Detect which cell encompasses the target text, then output its (x, y) center coordinate. 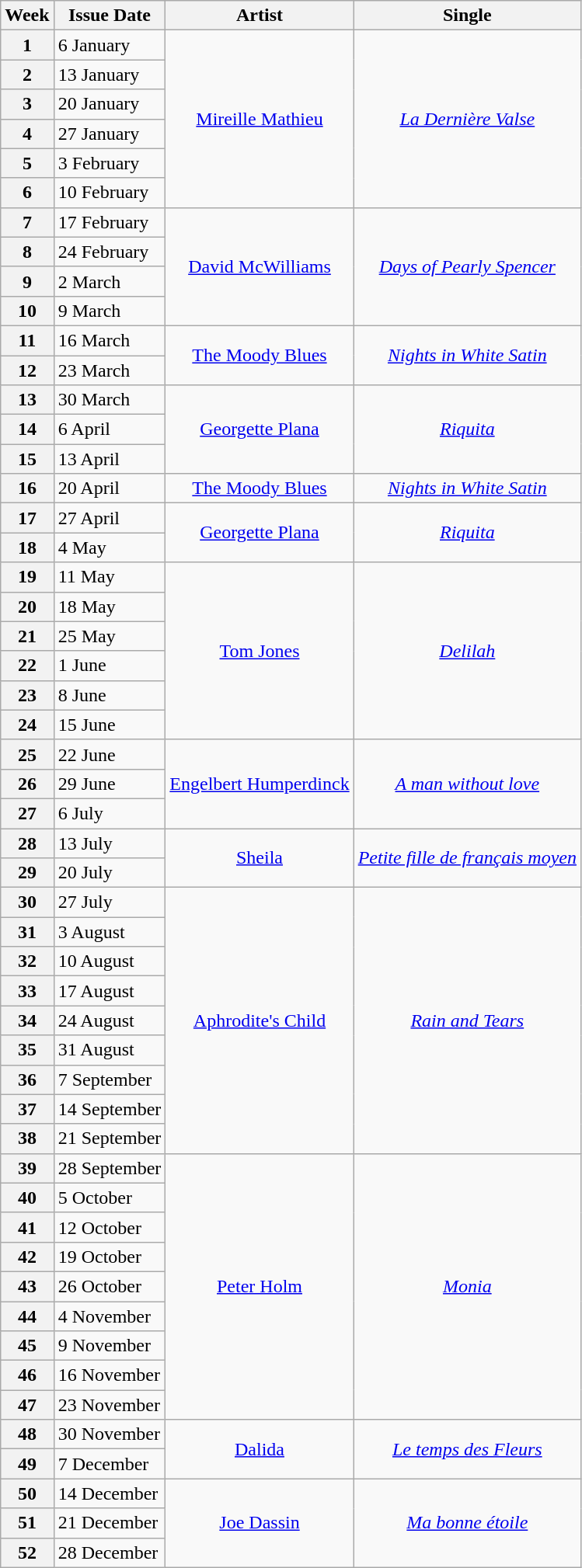
28 (27, 843)
38 (27, 1139)
27 January (110, 134)
La Dernière Valse (467, 119)
7 September (110, 1080)
30 November (110, 1434)
9 November (110, 1346)
43 (27, 1286)
47 (27, 1405)
29 June (110, 784)
3 August (110, 932)
27 (27, 813)
10 February (110, 193)
3 (27, 104)
Dalida (260, 1449)
17 (27, 518)
1 June (110, 666)
40 (27, 1198)
10 (27, 311)
15 (27, 459)
36 (27, 1080)
48 (27, 1434)
27 July (110, 902)
39 (27, 1168)
34 (27, 1020)
27 April (110, 518)
4 (27, 134)
Week (27, 16)
2 March (110, 281)
20 July (110, 873)
44 (27, 1316)
14 (27, 429)
16 (27, 488)
49 (27, 1464)
46 (27, 1375)
6 (27, 193)
11 May (110, 577)
26 (27, 784)
6 July (110, 813)
28 December (110, 1552)
Joe Dassin (260, 1523)
37 (27, 1109)
Petite fille de français moyen (467, 857)
23 (27, 695)
6 January (110, 45)
17 February (110, 222)
8 (27, 252)
13 April (110, 459)
23 March (110, 370)
19 October (110, 1257)
Artist (260, 16)
28 September (110, 1168)
45 (27, 1346)
13 July (110, 843)
Sheila (260, 857)
Ma bonne étoile (467, 1523)
Delilah (467, 651)
21 September (110, 1139)
A man without love (467, 784)
21 (27, 636)
12 (27, 370)
31 (27, 932)
20 January (110, 104)
7 December (110, 1464)
26 October (110, 1286)
Monia (467, 1286)
5 (27, 163)
30 (27, 902)
6 April (110, 429)
Issue Date (110, 16)
24 August (110, 1020)
16 March (110, 340)
2 (27, 75)
4 November (110, 1316)
17 August (110, 991)
13 (27, 400)
20 April (110, 488)
24 (27, 725)
1 (27, 45)
11 (27, 340)
Single (467, 16)
35 (27, 1050)
22 (27, 666)
52 (27, 1552)
9 March (110, 311)
23 November (110, 1405)
3 February (110, 163)
30 March (110, 400)
42 (27, 1257)
13 January (110, 75)
12 October (110, 1227)
15 June (110, 725)
33 (27, 991)
25 May (110, 636)
24 February (110, 252)
David McWilliams (260, 266)
14 September (110, 1109)
7 (27, 222)
21 December (110, 1523)
19 (27, 577)
25 (27, 754)
29 (27, 873)
16 November (110, 1375)
Mireille Mathieu (260, 119)
18 (27, 548)
Days of Pearly Spencer (467, 266)
Engelbert Humperdinck (260, 784)
32 (27, 961)
22 June (110, 754)
Le temps des Fleurs (467, 1449)
8 June (110, 695)
20 (27, 607)
Aphrodite's Child (260, 1020)
5 October (110, 1198)
14 December (110, 1493)
Rain and Tears (467, 1020)
50 (27, 1493)
Peter Holm (260, 1286)
51 (27, 1523)
10 August (110, 961)
31 August (110, 1050)
9 (27, 281)
18 May (110, 607)
Tom Jones (260, 651)
41 (27, 1227)
4 May (110, 548)
